Search for the cell housing the specified text and yield its (X, Y) center coordinate. 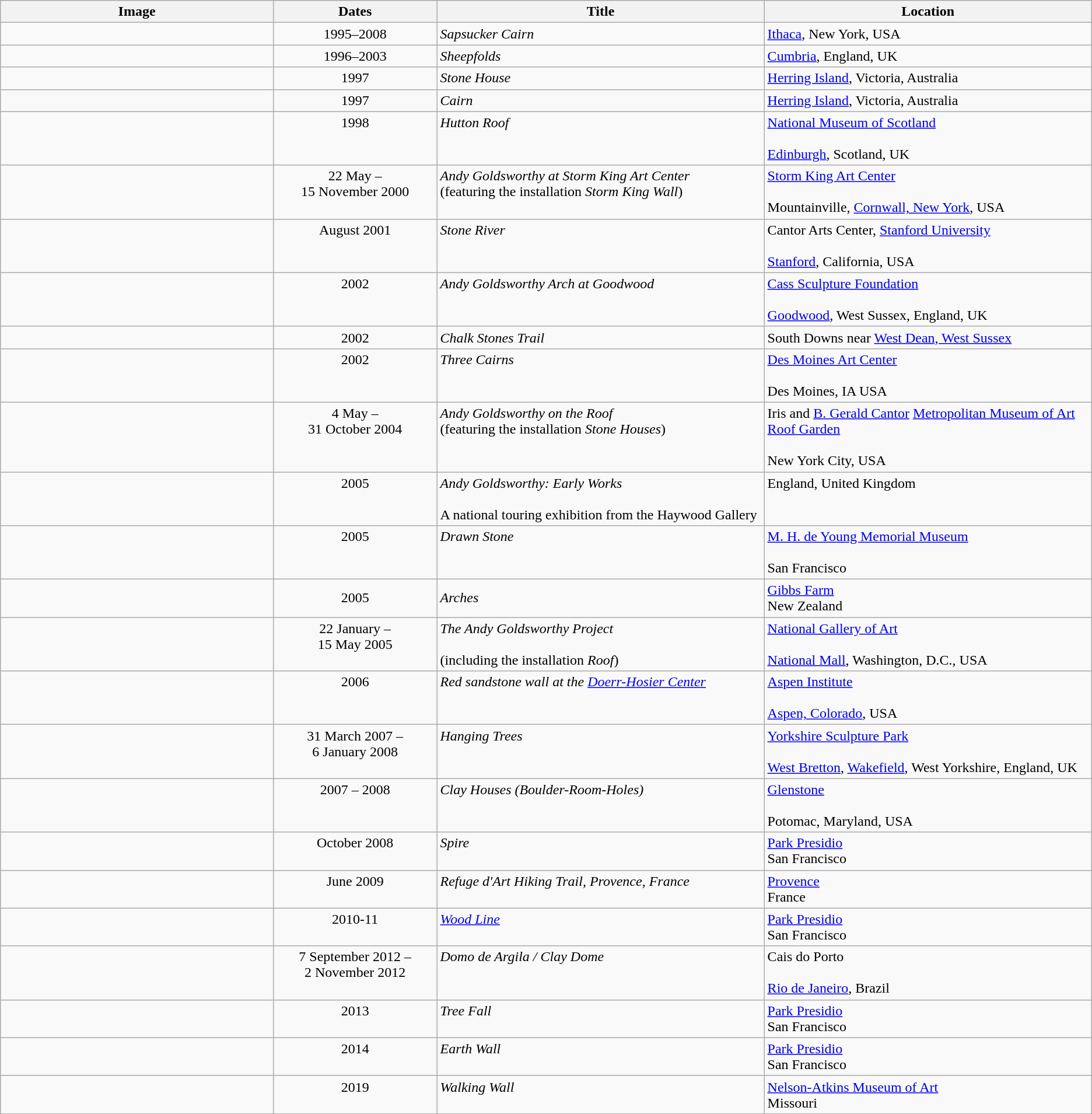
2014 (355, 1056)
Storm King Art CenterMountainville, Cornwall, New York, USA (928, 192)
Andy Goldsworthy on the Roof(featuring the installation Stone Houses) (601, 436)
August 2001 (355, 246)
Cais do PortoRio de Janeiro, Brazil (928, 973)
2006 (355, 698)
Earth Wall (601, 1056)
Tree Fall (601, 1019)
Nelson-Atkins Museum of ArtMissouri (928, 1095)
Red sandstone wall at the Doerr-Hosier Center (601, 698)
The Andy Goldsworthy Project(including the installation Roof) (601, 644)
Three Cairns (601, 375)
22 January –15 May 2005 (355, 644)
June 2009 (355, 889)
1998 (355, 138)
Gibbs FarmNew Zealand (928, 599)
Cantor Arts Center, Stanford UniversityStanford, California, USA (928, 246)
Sapsucker Cairn (601, 34)
National Gallery of ArtNational Mall, Washington, D.C., USA (928, 644)
2019 (355, 1095)
Refuge d'Art Hiking Trail, Provence, France (601, 889)
Clay Houses (Boulder-Room-Holes) (601, 805)
ProvenceFrance (928, 889)
Aspen InstituteAspen, Colorado, USA (928, 698)
Dates (355, 12)
Title (601, 12)
31 March 2007 –6 January 2008 (355, 752)
Hanging Trees (601, 752)
Cairn (601, 100)
Stone House (601, 78)
2013 (355, 1019)
Andy Goldsworthy at Storm King Art Center(featuring the installation Storm King Wall) (601, 192)
Spire (601, 851)
National Museum of ScotlandEdinburgh, Scotland, UK (928, 138)
Walking Wall (601, 1095)
Chalk Stones Trail (601, 337)
Arches (601, 599)
Wood Line (601, 927)
Stone River (601, 246)
Image (137, 12)
South Downs near West Dean, West Sussex (928, 337)
22 May –15 November 2000 (355, 192)
Des Moines Art CenterDes Moines, IA USA (928, 375)
Andy Goldsworthy: Early WorksA national touring exhibition from the Haywood Gallery (601, 498)
Sheepfolds (601, 56)
Location (928, 12)
Drawn Stone (601, 553)
October 2008 (355, 851)
Domo de Argila / Clay Dome (601, 973)
Iris and B. Gerald Cantor Metropolitan Museum of Art Roof GardenNew York City, USA (928, 436)
Cass Sculpture FoundationGoodwood, West Sussex, England, UK (928, 299)
Ithaca, New York, USA (928, 34)
England, United Kingdom (928, 498)
Hutton Roof (601, 138)
7 September 2012 –2 November 2012 (355, 973)
1996–2003 (355, 56)
Cumbria, England, UK (928, 56)
2010-11 (355, 927)
4 May –31 October 2004 (355, 436)
Yorkshire Sculpture ParkWest Bretton, Wakefield, West Yorkshire, England, UK (928, 752)
2007 – 2008 (355, 805)
GlenstonePotomac, Maryland, USA (928, 805)
Andy Goldsworthy Arch at Goodwood (601, 299)
M. H. de Young Memorial MuseumSan Francisco (928, 553)
1995–2008 (355, 34)
